From the cell containing the given text, extract its center point as [x, y] coordinate. 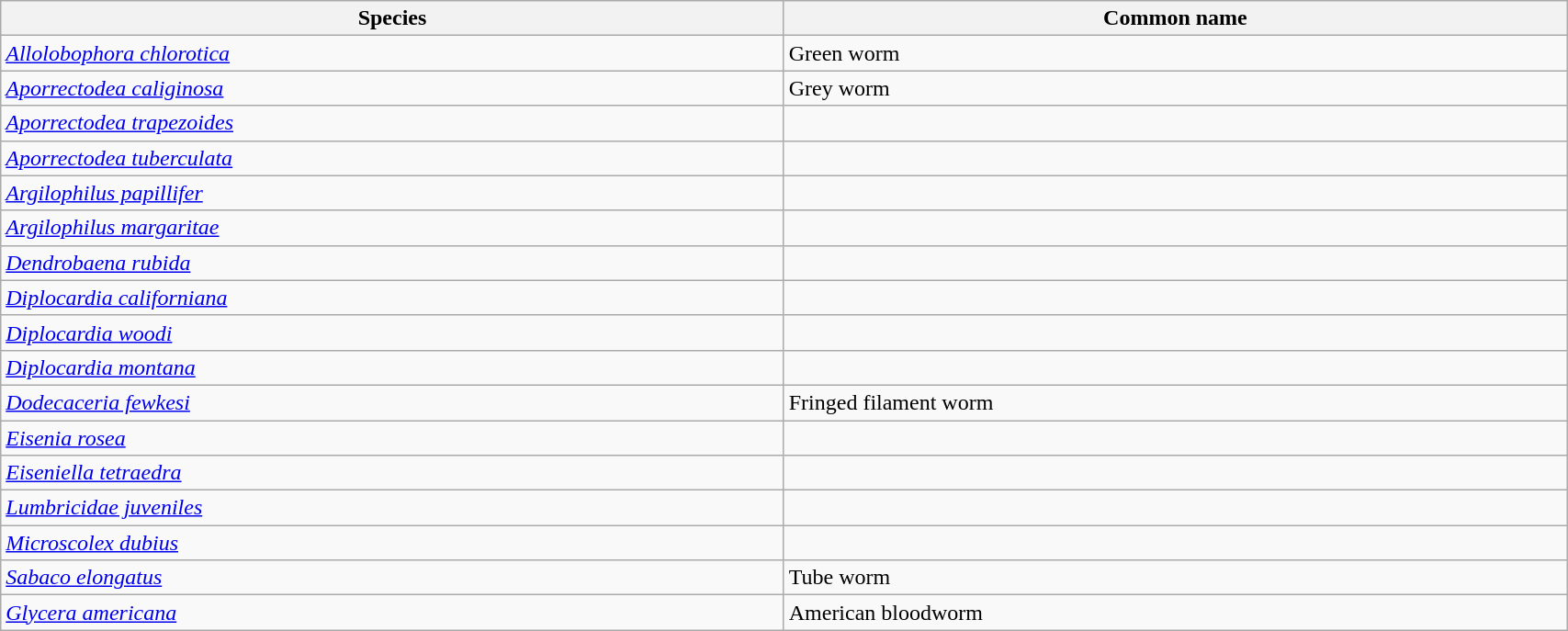
Species [392, 18]
Aporrectodea tuberculata [392, 158]
Fringed filament worm [1175, 402]
Lumbricidae juveniles [392, 508]
Grey worm [1175, 88]
Eiseniella tetraedra [392, 473]
Aporrectodea trapezoides [392, 123]
Allolobophora chlorotica [392, 53]
Eisenia rosea [392, 438]
American bloodworm [1175, 613]
Diplocardia californiana [392, 298]
Diplocardia montana [392, 367]
Dendrobaena rubida [392, 263]
Argilophilus margaritae [392, 228]
Aporrectodea caliginosa [392, 88]
Glycera americana [392, 613]
Diplocardia woodi [392, 332]
Dodecaceria fewkesi [392, 402]
Tube worm [1175, 578]
Microscolex dubius [392, 543]
Green worm [1175, 53]
Sabaco elongatus [392, 578]
Argilophilus papillifer [392, 193]
Common name [1175, 18]
